Find where the given text appears and provide that cell's center as (x, y) coordinate. 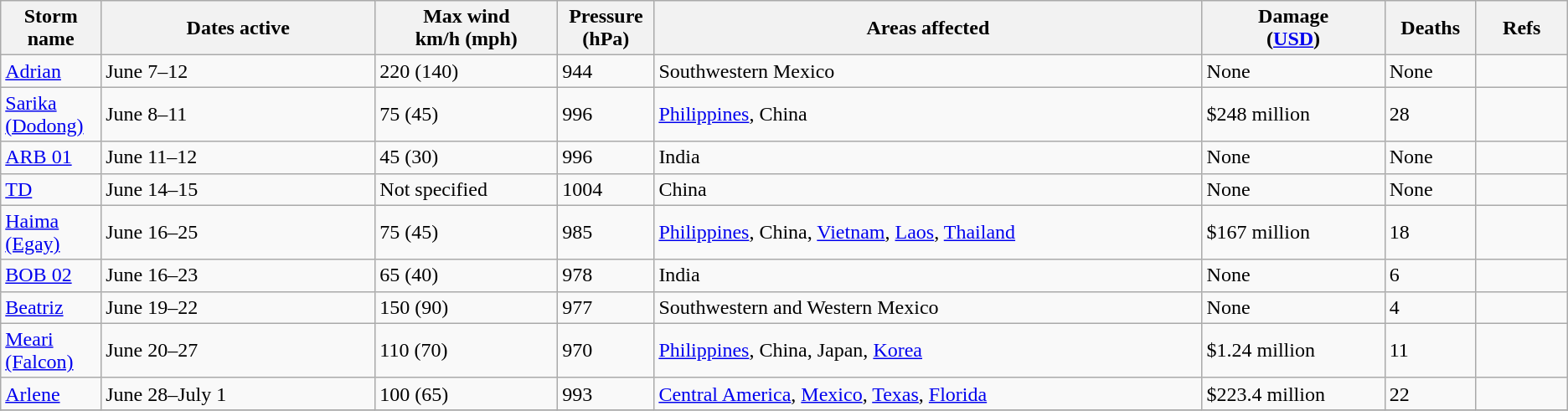
June 8–11 (238, 114)
978 (606, 275)
$223.4 million (1293, 393)
Sarika (Dodong) (51, 114)
Deaths (1431, 28)
Philippines, China, Vietnam, Laos, Thailand (928, 233)
100 (65) (467, 393)
Adrian (51, 71)
Damage(USD) (1293, 28)
Storm name (51, 28)
June 28–July 1 (238, 393)
11 (1431, 350)
Pressure(hPa) (606, 28)
Southwestern and Western Mexico (928, 307)
28 (1431, 114)
Refs (1521, 28)
June 7–12 (238, 71)
110 (70) (467, 350)
Philippines, China, Japan, Korea (928, 350)
45 (30) (467, 157)
June 16–23 (238, 275)
June 19–22 (238, 307)
993 (606, 393)
22 (1431, 393)
China (928, 189)
1004 (606, 189)
June 11–12 (238, 157)
June 16–25 (238, 233)
Beatriz (51, 307)
65 (40) (467, 275)
$167 million (1293, 233)
6 (1431, 275)
977 (606, 307)
Philippines, China (928, 114)
June 20–27 (238, 350)
$248 million (1293, 114)
944 (606, 71)
Central America, Mexico, Texas, Florida (928, 393)
985 (606, 233)
BOB 02 (51, 275)
Dates active (238, 28)
Haima (Egay) (51, 233)
$1.24 million (1293, 350)
18 (1431, 233)
Max windkm/h (mph) (467, 28)
150 (90) (467, 307)
June 14–15 (238, 189)
Meari (Falcon) (51, 350)
TD (51, 189)
4 (1431, 307)
Areas affected (928, 28)
220 (140) (467, 71)
Not specified (467, 189)
Arlene (51, 393)
Southwestern Mexico (928, 71)
970 (606, 350)
ARB 01 (51, 157)
